Scan for the cell matching the given text and deliver its (x, y) coordinate at center. 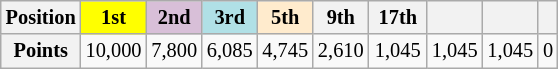
5th (285, 17)
4,745 (285, 51)
0 (548, 51)
9th (341, 17)
10,000 (114, 51)
Position (41, 17)
1st (114, 17)
6,085 (230, 51)
Points (41, 51)
2nd (174, 17)
7,800 (174, 51)
3rd (230, 17)
17th (398, 17)
2,610 (341, 51)
